Provide the (x, y) coordinate of the cell's center where the given text is located.  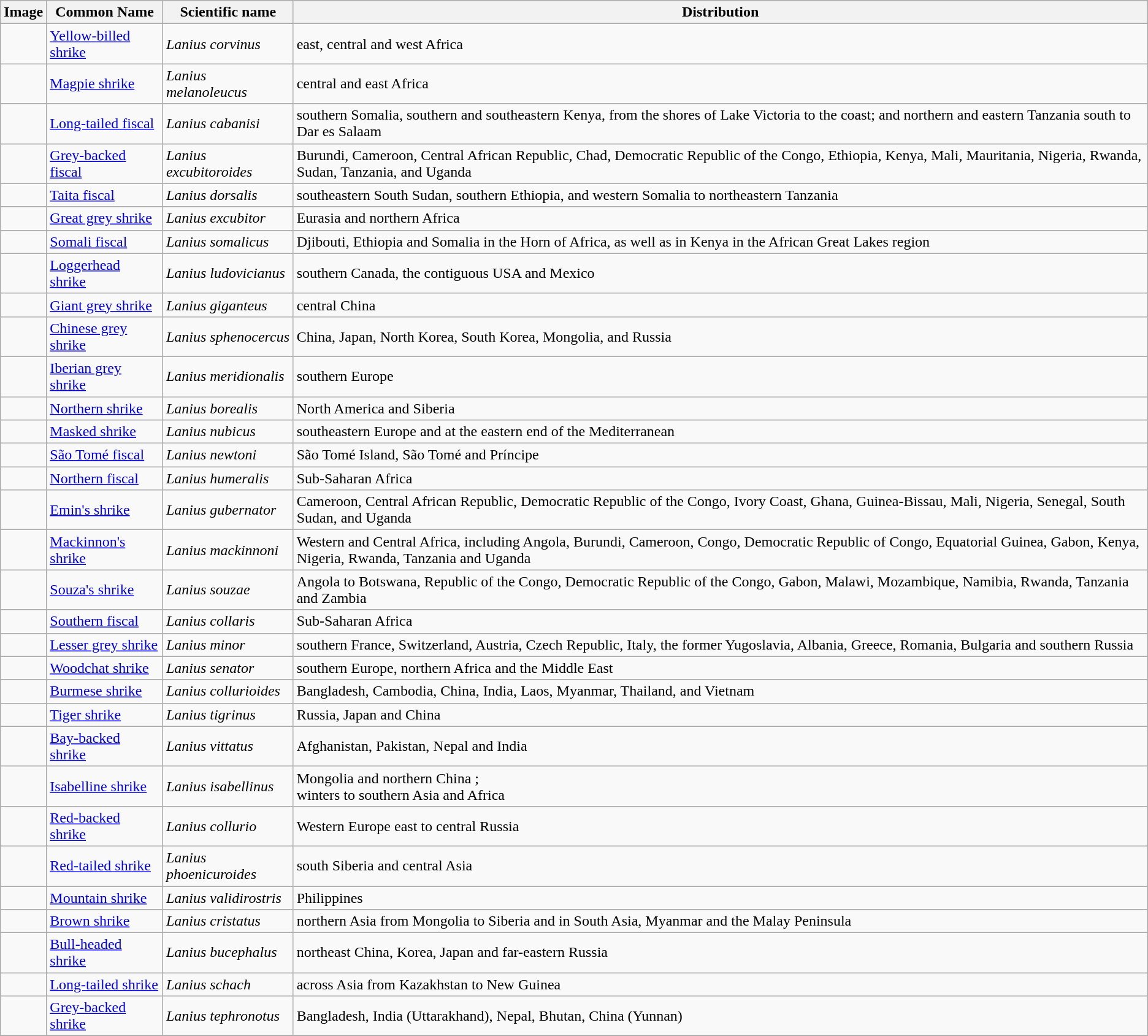
Lanius borealis (228, 408)
Lanius vittatus (228, 746)
Lanius senator (228, 668)
North America and Siberia (720, 408)
Burmese shrike (105, 691)
Mackinnon's shrike (105, 550)
Loggerhead shrike (105, 274)
Lanius somalicus (228, 242)
Lanius newtoni (228, 455)
Chinese grey shrike (105, 336)
Mongolia and northern China ;winters to southern Asia and Africa (720, 786)
Common Name (105, 12)
Long-tailed shrike (105, 984)
Magpie shrike (105, 83)
southeastern South Sudan, southern Ethiopia, and western Somalia to northeastern Tanzania (720, 195)
across Asia from Kazakhstan to New Guinea (720, 984)
Emin's shrike (105, 510)
northern Asia from Mongolia to Siberia and in South Asia, Myanmar and the Malay Peninsula (720, 921)
Bay-backed shrike (105, 746)
south Siberia and central Asia (720, 866)
Lanius collaris (228, 621)
Lanius collurio (228, 826)
central China (720, 305)
Lanius excubitor (228, 218)
Lanius bucephalus (228, 953)
southeastern Europe and at the eastern end of the Mediterranean (720, 432)
Philippines (720, 897)
Scientific name (228, 12)
southern France, Switzerland, Austria, Czech Republic, Italy, the former Yugoslavia, Albania, Greece, Romania, Bulgaria and southern Russia (720, 645)
Lesser grey shrike (105, 645)
Tiger shrike (105, 715)
Lanius humeralis (228, 478)
Russia, Japan and China (720, 715)
central and east Africa (720, 83)
Grey-backed shrike (105, 1016)
southern Europe, northern Africa and the Middle East (720, 668)
Bangladesh, Cambodia, China, India, Laos, Myanmar, Thailand, and Vietnam (720, 691)
Distribution (720, 12)
Lanius nubicus (228, 432)
Lanius phoenicuroides (228, 866)
Lanius collurioides (228, 691)
Red-tailed shrike (105, 866)
Lanius tigrinus (228, 715)
Mountain shrike (105, 897)
Lanius gubernator (228, 510)
Iberian grey shrike (105, 377)
Lanius cabanisi (228, 124)
Lanius giganteus (228, 305)
Lanius mackinnoni (228, 550)
Western Europe east to central Russia (720, 826)
Northern fiscal (105, 478)
Giant grey shrike (105, 305)
Northern shrike (105, 408)
Long-tailed fiscal (105, 124)
Angola to Botswana, Republic of the Congo, Democratic Republic of the Congo, Gabon, Malawi, Mozambique, Namibia, Rwanda, Tanzania and Zambia (720, 590)
Yellow-billed shrike (105, 44)
Lanius dorsalis (228, 195)
Lanius corvinus (228, 44)
Taita fiscal (105, 195)
Lanius minor (228, 645)
Red-backed shrike (105, 826)
Lanius ludovicianus (228, 274)
Somali fiscal (105, 242)
Lanius souzae (228, 590)
southern Europe (720, 377)
Southern fiscal (105, 621)
Lanius meridionalis (228, 377)
Brown shrike (105, 921)
China, Japan, North Korea, South Korea, Mongolia, and Russia (720, 336)
southern Canada, the contiguous USA and Mexico (720, 274)
northeast China, Korea, Japan and far-eastern Russia (720, 953)
Bull-headed shrike (105, 953)
Lanius sphenocercus (228, 336)
Bangladesh, India (Uttarakhand), Nepal, Bhutan, China (Yunnan) (720, 1016)
Masked shrike (105, 432)
Eurasia and northern Africa (720, 218)
east, central and west Africa (720, 44)
Great grey shrike (105, 218)
Souza's shrike (105, 590)
Grey-backed fiscal (105, 163)
São Tomé Island, São Tomé and Príncipe (720, 455)
Lanius melanoleucus (228, 83)
Afghanistan, Pakistan, Nepal and India (720, 746)
Woodchat shrike (105, 668)
Lanius tephronotus (228, 1016)
Lanius isabellinus (228, 786)
São Tomé fiscal (105, 455)
Lanius excubitoroides (228, 163)
Lanius validirostris (228, 897)
Djibouti, Ethiopia and Somalia in the Horn of Africa, as well as in Kenya in the African Great Lakes region (720, 242)
Lanius cristatus (228, 921)
Isabelline shrike (105, 786)
Lanius schach (228, 984)
Image (23, 12)
